Find where the given text appears and provide that cell's center as (X, Y) coordinate. 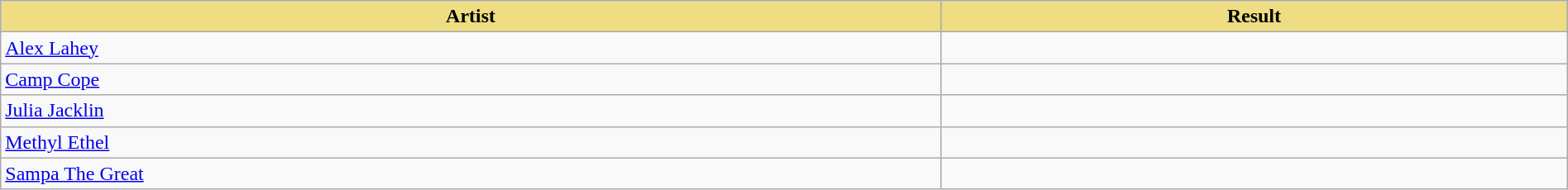
Julia Jacklin (471, 111)
Alex Lahey (471, 48)
Sampa The Great (471, 173)
Camp Cope (471, 79)
Result (1254, 17)
Artist (471, 17)
Methyl Ethel (471, 142)
